Capture the cell that displays the provided text and extract its [x, y] central coordinate. 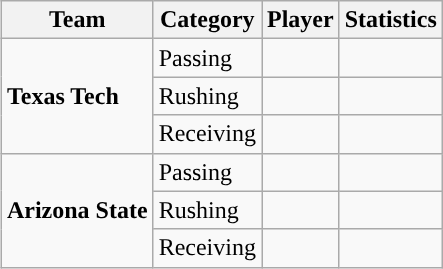
Arizona State [77, 210]
Player [301, 20]
Statistics [390, 20]
Category [207, 20]
Texas Tech [77, 96]
Team [77, 20]
